Determine the [x, y] coordinate at the center of the cell enclosing the given text.  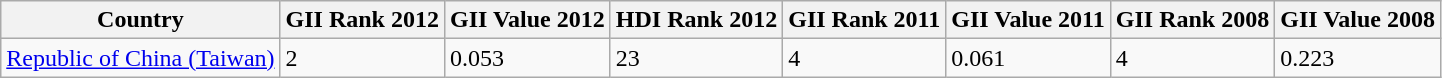
2 [362, 58]
23 [696, 58]
GII Value 2008 [1358, 20]
GII Rank 2011 [864, 20]
0.223 [1358, 58]
GII Value 2012 [527, 20]
GII Rank 2012 [362, 20]
GII Value 2011 [1028, 20]
Republic of China (Taiwan) [140, 58]
GII Rank 2008 [1192, 20]
HDI Rank 2012 [696, 20]
0.061 [1028, 58]
Country [140, 20]
0.053 [527, 58]
